Determine the (X, Y) coordinate at the center of the cell enclosing the given text.  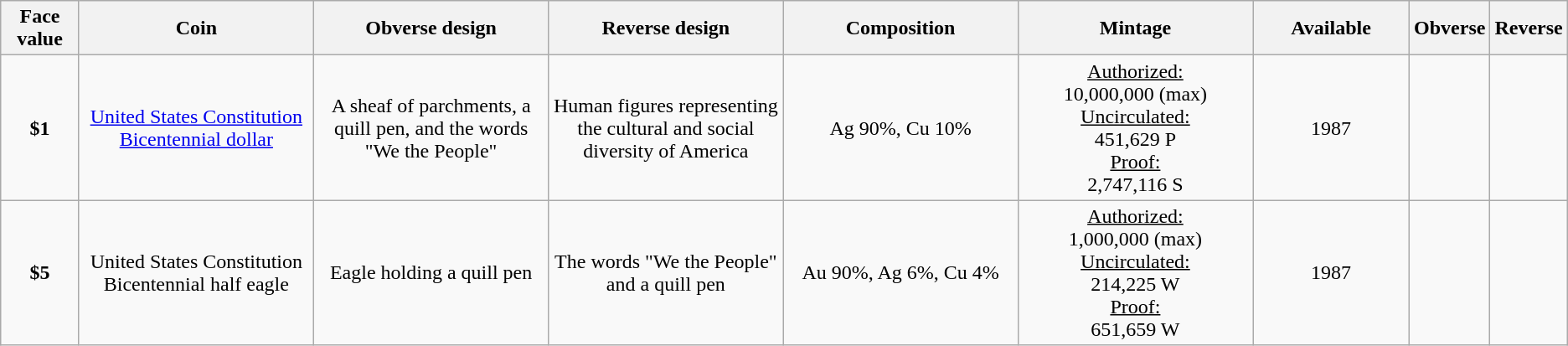
Coin (196, 28)
Authorized:10,000,000 (max)Uncirculated:451,629 PProof:2,747,116 S (1135, 127)
Face value (40, 28)
$5 (40, 273)
Obverse design (431, 28)
United States Constitution Bicentennial half eagle (196, 273)
The words "We the People" and a quill pen (666, 273)
Human figures representing the cultural and social diversity of America (666, 127)
Eagle holding a quill pen (431, 273)
Authorized:1,000,000 (max)Uncirculated:214,225 WProof:651,659 W (1135, 273)
Mintage (1135, 28)
$1 (40, 127)
A sheaf of parchments, a quill pen, and the words "We the People" (431, 127)
Reverse (1529, 28)
Available (1332, 28)
Reverse design (666, 28)
Ag 90%, Cu 10% (900, 127)
United States Constitution Bicentennial dollar (196, 127)
Au 90%, Ag 6%, Cu 4% (900, 273)
Composition (900, 28)
Obverse (1450, 28)
